Capture the cell that displays the provided text and extract its [x, y] central coordinate. 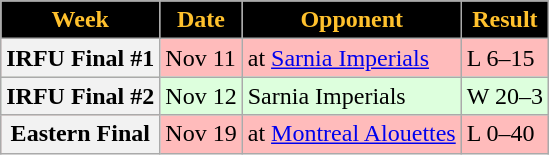
at Montreal Alouettes [352, 134]
Opponent [352, 20]
IRFU Final #1 [80, 58]
L 0–40 [504, 134]
IRFU Final #2 [80, 96]
L 6–15 [504, 58]
Sarnia Imperials [352, 96]
Week [80, 20]
Eastern Final [80, 134]
Result [504, 20]
W 20–3 [504, 96]
Nov 12 [201, 96]
Nov 19 [201, 134]
Date [201, 20]
Nov 11 [201, 58]
at Sarnia Imperials [352, 58]
